Locate the cell with the specified text and output its (X, Y) center coordinate. 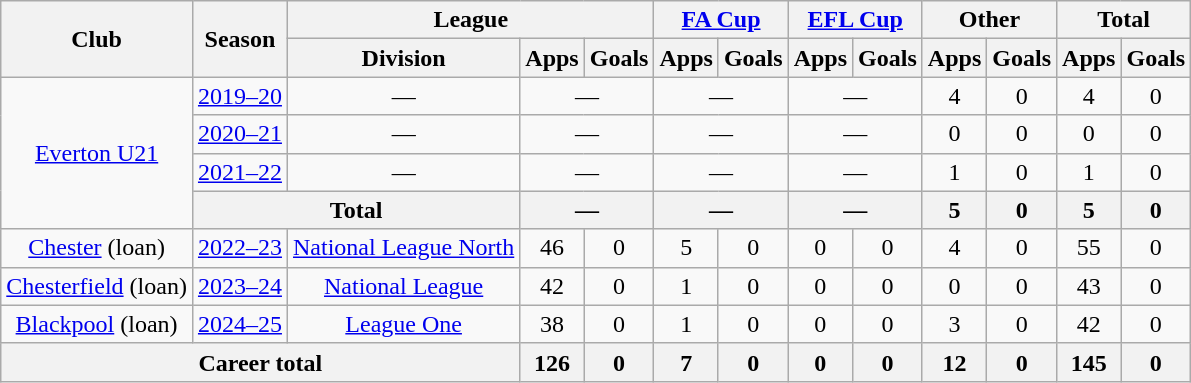
League (470, 20)
2021–22 (240, 172)
Other (989, 20)
12 (954, 362)
Career total (260, 362)
2023–24 (240, 286)
FA Cup (721, 20)
Club (97, 39)
126 (552, 362)
League One (403, 324)
2019–20 (240, 96)
Chester (loan) (97, 248)
2024–25 (240, 324)
Season (240, 39)
Division (403, 58)
46 (552, 248)
145 (1089, 362)
2020–21 (240, 134)
National League (403, 286)
3 (954, 324)
55 (1089, 248)
EFL Cup (855, 20)
Chesterfield (loan) (97, 286)
2022–23 (240, 248)
38 (552, 324)
National League North (403, 248)
7 (686, 362)
Blackpool (loan) (97, 324)
43 (1089, 286)
Everton U21 (97, 153)
